Extract the [x, y] coordinate from the center of the cell holding the provided text.  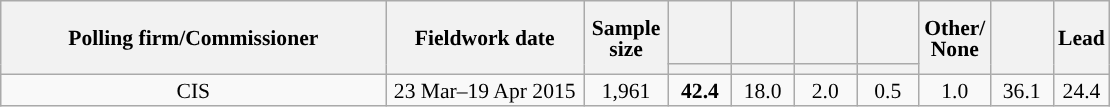
Polling firm/Commissioner [194, 38]
18.0 [762, 90]
23 Mar–19 Apr 2015 [485, 90]
0.5 [888, 90]
2.0 [826, 90]
1.0 [954, 90]
Fieldwork date [485, 38]
Other/None [954, 38]
42.4 [700, 90]
Sample size [626, 38]
Lead [1082, 38]
CIS [194, 90]
1,961 [626, 90]
36.1 [1022, 90]
24.4 [1082, 90]
